For the text-containing cell, return its midpoint in (X, Y) coordinate format. 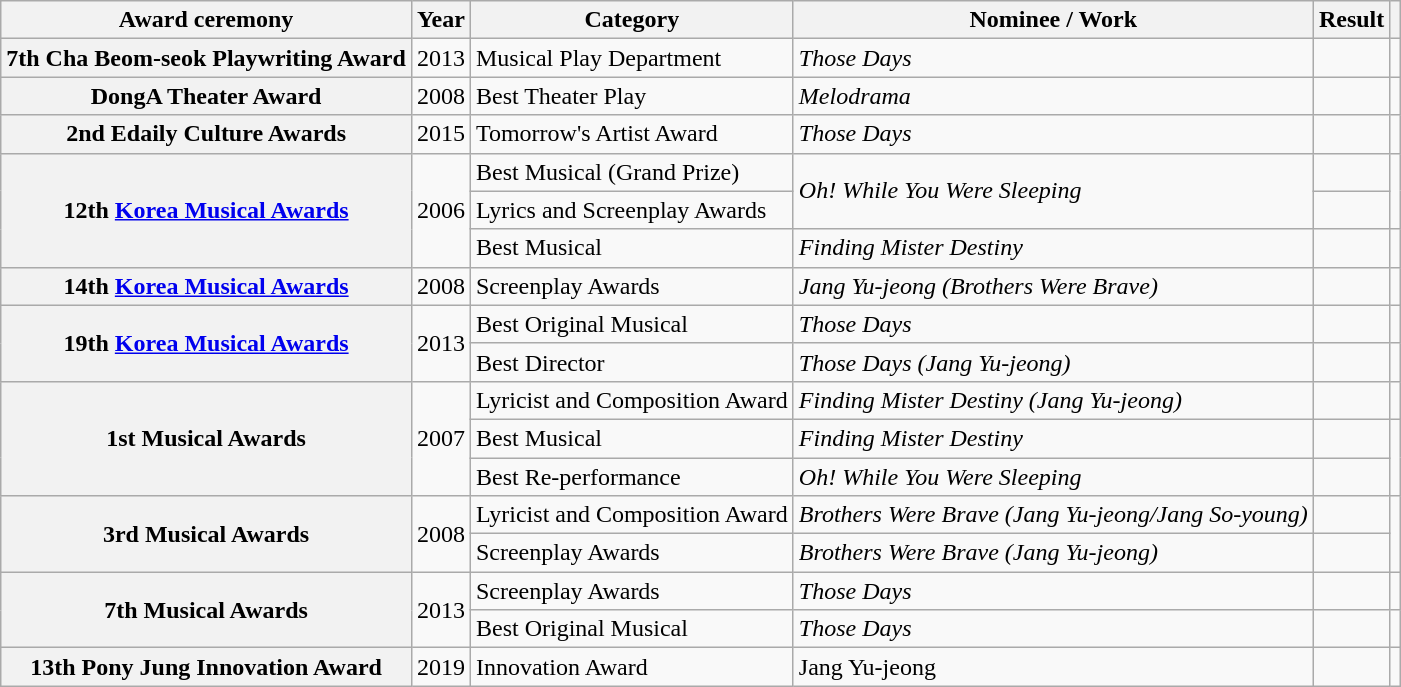
14th Korea Musical Awards (206, 286)
Year (440, 20)
Best Re-performance (632, 477)
7th Cha Beom-seok Playwriting Award (206, 58)
Jang Yu-jeong (1053, 667)
Jang Yu-jeong (Brothers Were Brave) (1053, 286)
1st Musical Awards (206, 438)
Brothers Were Brave (Jang Yu-jeong/Jang So-young) (1053, 515)
2007 (440, 438)
Innovation Award (632, 667)
2nd Edaily Culture Awards (206, 134)
Melodrama (1053, 96)
Finding Mister Destiny (Jang Yu-jeong) (1053, 400)
13th Pony Jung Innovation Award (206, 667)
Best Theater Play (632, 96)
3rd Musical Awards (206, 534)
Award ceremony (206, 20)
7th Musical Awards (206, 610)
Category (632, 20)
Those Days (Jang Yu-jeong) (1053, 362)
19th Korea Musical Awards (206, 343)
Musical Play Department (632, 58)
Result (1351, 20)
DongA Theater Award (206, 96)
2019 (440, 667)
Nominee / Work (1053, 20)
12th Korea Musical Awards (206, 210)
2006 (440, 210)
Best Musical (Grand Prize) (632, 172)
Best Director (632, 362)
Tomorrow's Artist Award (632, 134)
2015 (440, 134)
Lyrics and Screenplay Awards (632, 210)
Brothers Were Brave (Jang Yu-jeong) (1053, 553)
